Output the [x, y] coordinate of the center of the cell containing the given text.  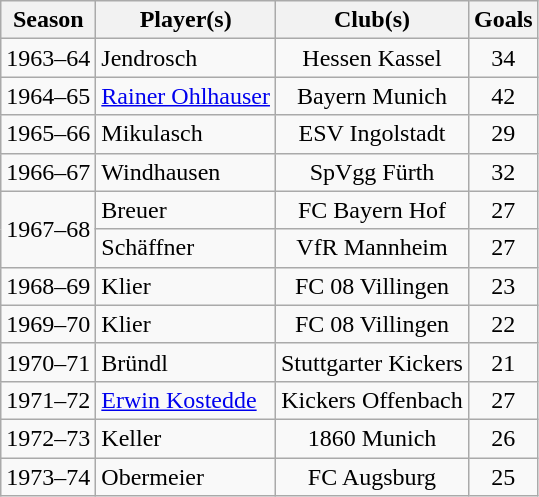
Stuttgarter Kickers [372, 362]
1967–68 [48, 229]
25 [503, 477]
Keller [186, 438]
Obermeier [186, 477]
FC Bayern Hof [372, 210]
Mikulasch [186, 134]
Bründl [186, 362]
1966–67 [48, 172]
Bayern Munich [372, 96]
29 [503, 134]
Breuer [186, 210]
23 [503, 286]
Player(s) [186, 20]
Schäffner [186, 248]
1965–66 [48, 134]
1969–70 [48, 324]
26 [503, 438]
ESV Ingolstadt [372, 134]
32 [503, 172]
Season [48, 20]
Goals [503, 20]
Rainer Ohlhauser [186, 96]
22 [503, 324]
Jendrosch [186, 58]
Erwin Kostedde [186, 400]
SpVgg Fürth [372, 172]
34 [503, 58]
1968–69 [48, 286]
1970–71 [48, 362]
1971–72 [48, 400]
1973–74 [48, 477]
1964–65 [48, 96]
1972–73 [48, 438]
1860 Munich [372, 438]
FC Augsburg [372, 477]
42 [503, 96]
VfR Mannheim [372, 248]
Windhausen [186, 172]
21 [503, 362]
Kickers Offenbach [372, 400]
1963–64 [48, 58]
Club(s) [372, 20]
Hessen Kassel [372, 58]
